Search for the cell housing the specified text and yield its (X, Y) center coordinate. 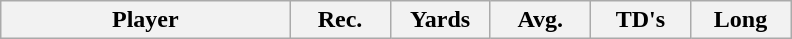
Long (740, 20)
Avg. (540, 20)
Yards (440, 20)
Player (146, 20)
TD's (640, 20)
Rec. (340, 20)
